Return the (X, Y) coordinate for the center point of the cell that contains the specified text.  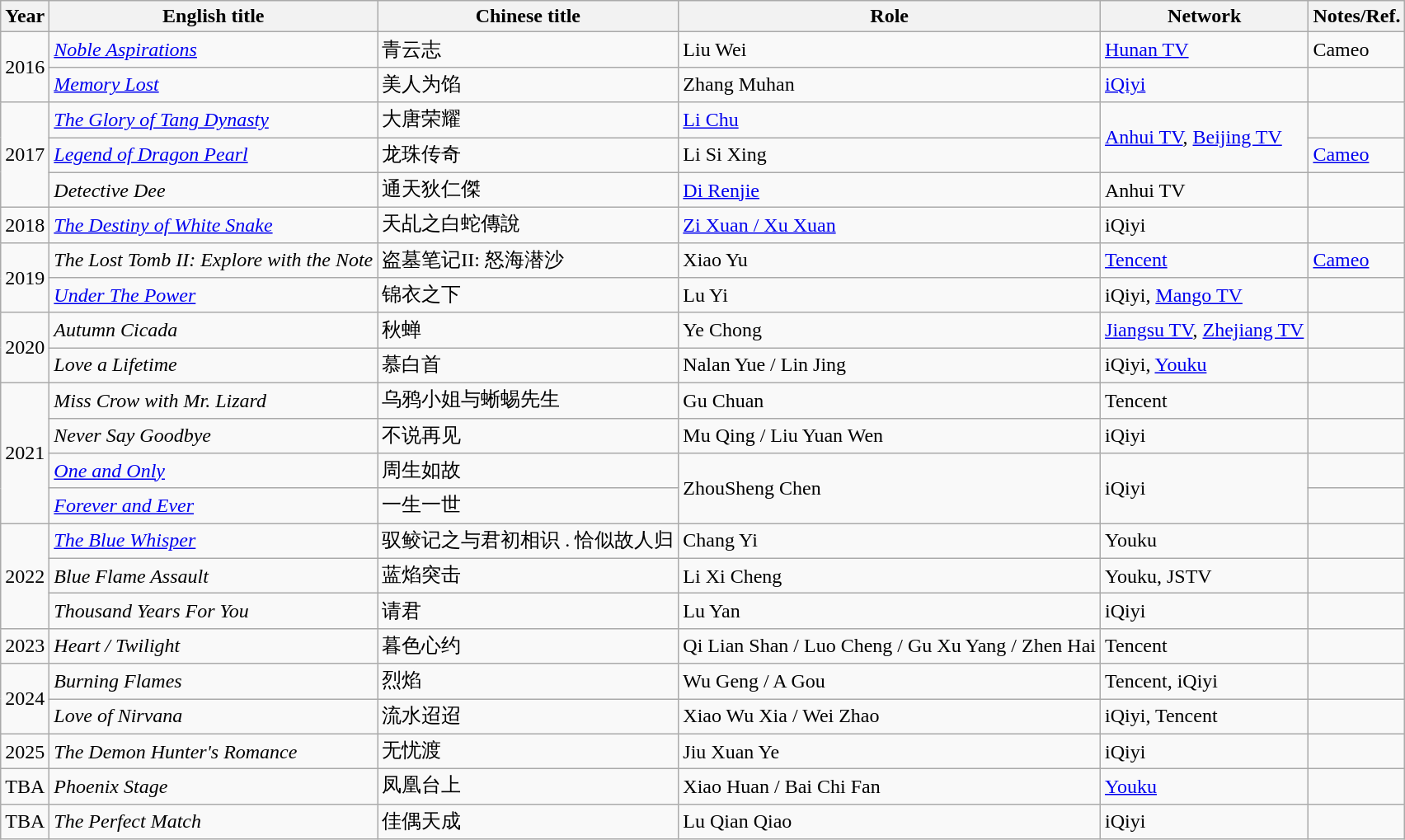
Hunan TV (1205, 49)
Love of Nirvana (214, 717)
Notes/Ref. (1357, 16)
Year (25, 16)
Never Say Goodbye (214, 435)
大唐荣耀 (528, 120)
Noble Aspirations (214, 49)
流水迢迢 (528, 717)
The Demon Hunter's Romance (214, 752)
暮色心约 (528, 646)
Li Si Xing (890, 155)
Di Renjie (890, 190)
Thousand Years For You (214, 612)
美人为馅 (528, 84)
The Destiny of White Snake (214, 226)
Youku, JSTV (1205, 575)
周生如故 (528, 472)
Qi Lian Shan / Luo Cheng / Gu Xu Yang / Zhen Hai (890, 646)
Jiu Xuan Ye (890, 752)
Role (890, 16)
乌鸦小姐与蜥蜴先生 (528, 401)
天乩之白蛇傳說 (528, 226)
烈焰 (528, 681)
Blue Flame Assault (214, 575)
Li Xi Cheng (890, 575)
2024 (25, 699)
Gu Chuan (890, 401)
English title (214, 16)
2018 (25, 226)
Lu Yi (890, 295)
Tencent, iQiyi (1205, 681)
2016 (25, 68)
Xiao Yu (890, 260)
iQiyi, Mango TV (1205, 295)
Zhang Muhan (890, 84)
Miss Crow with Mr. Lizard (214, 401)
慕白首 (528, 366)
盗墓笔记II: 怒海潜沙 (528, 260)
2019 (25, 277)
The Perfect Match (214, 821)
Chang Yi (890, 541)
2021 (25, 453)
Memory Lost (214, 84)
iQiyi, Tencent (1205, 717)
Xiao Huan / Bai Chi Fan (890, 786)
Li Chu (890, 120)
Autumn Cicada (214, 330)
iQiyi, Youku (1205, 366)
Anhui TV (1205, 190)
One and Only (214, 472)
秋蝉 (528, 330)
通天狄仁傑 (528, 190)
Love a Lifetime (214, 366)
Jiangsu TV, Zhejiang TV (1205, 330)
Chinese title (528, 16)
Lu Yan (890, 612)
2023 (25, 646)
凤凰台上 (528, 786)
龙珠传奇 (528, 155)
Ye Chong (890, 330)
青云志 (528, 49)
蓝焰突击 (528, 575)
Under The Power (214, 295)
Burning Flames (214, 681)
ZhouSheng Chen (890, 488)
不说再见 (528, 435)
请君 (528, 612)
Wu Geng / A Gou (890, 681)
驭鲛记之与君初相识 . 恰似故人归 (528, 541)
Xiao Wu Xia / Wei Zhao (890, 717)
2025 (25, 752)
Network (1205, 16)
2022 (25, 576)
Mu Qing / Liu Yuan Wen (890, 435)
一生一世 (528, 506)
Legend of Dragon Pearl (214, 155)
Liu Wei (890, 49)
Zi Xuan / Xu Xuan (890, 226)
The Blue Whisper (214, 541)
2020 (25, 348)
Lu Qian Qiao (890, 821)
The Lost Tomb II: Explore with the Note (214, 260)
The Glory of Tang Dynasty (214, 120)
Heart / Twilight (214, 646)
Detective Dee (214, 190)
2017 (25, 155)
佳偶天成 (528, 821)
Forever and Ever (214, 506)
Anhui TV, Beijing TV (1205, 137)
无忧渡 (528, 752)
Phoenix Stage (214, 786)
Nalan Yue / Lin Jing (890, 366)
锦衣之下 (528, 295)
